Detect which cell encompasses the target text, then output its [X, Y] center coordinate. 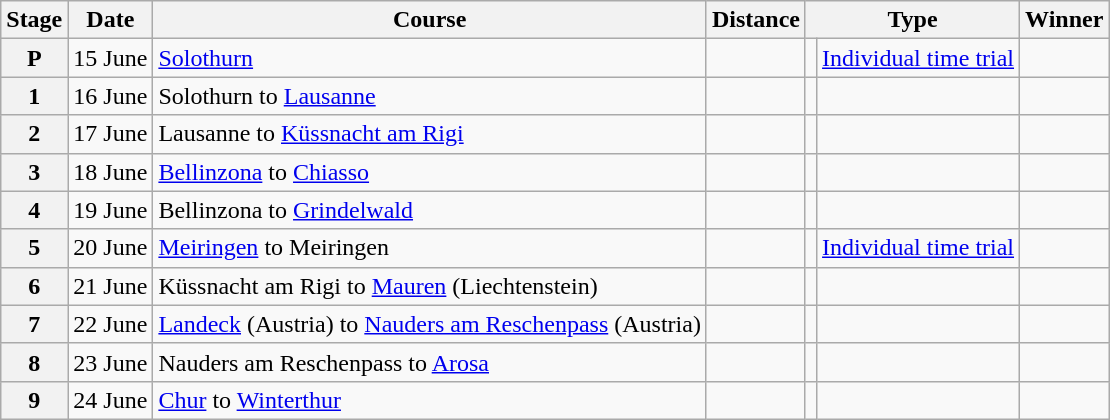
Type [912, 20]
8 [34, 362]
Solothurn [430, 58]
2 [34, 134]
6 [34, 286]
3 [34, 172]
17 June [110, 134]
Meiringen to Meiringen [430, 248]
Course [430, 20]
Solothurn to Lausanne [430, 96]
Stage [34, 20]
Küssnacht am Rigi to Mauren (Liechtenstein) [430, 286]
18 June [110, 172]
7 [34, 324]
Winner [1064, 20]
9 [34, 400]
19 June [110, 210]
20 June [110, 248]
21 June [110, 286]
15 June [110, 58]
Chur to Winterthur [430, 400]
5 [34, 248]
Distance [756, 20]
Lausanne to Küssnacht am Rigi [430, 134]
23 June [110, 362]
Landeck (Austria) to Nauders am Reschenpass (Austria) [430, 324]
Date [110, 20]
22 June [110, 324]
P [34, 58]
Bellinzona to Grindelwald [430, 210]
1 [34, 96]
24 June [110, 400]
Nauders am Reschenpass to Arosa [430, 362]
4 [34, 210]
Bellinzona to Chiasso [430, 172]
16 June [110, 96]
